Locate the cell with the specified text and output its [X, Y] center coordinate. 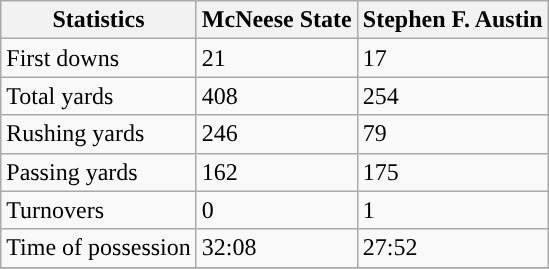
17 [452, 58]
0 [276, 210]
1 [452, 210]
Total yards [99, 96]
Turnovers [99, 210]
Rushing yards [99, 134]
246 [276, 134]
79 [452, 134]
First downs [99, 58]
McNeese State [276, 20]
Time of possession [99, 248]
254 [452, 96]
408 [276, 96]
21 [276, 58]
Stephen F. Austin [452, 20]
Passing yards [99, 172]
162 [276, 172]
27:52 [452, 248]
Statistics [99, 20]
32:08 [276, 248]
175 [452, 172]
